Identify which cell holds the provided text, then report its (x, y) central coordinate. 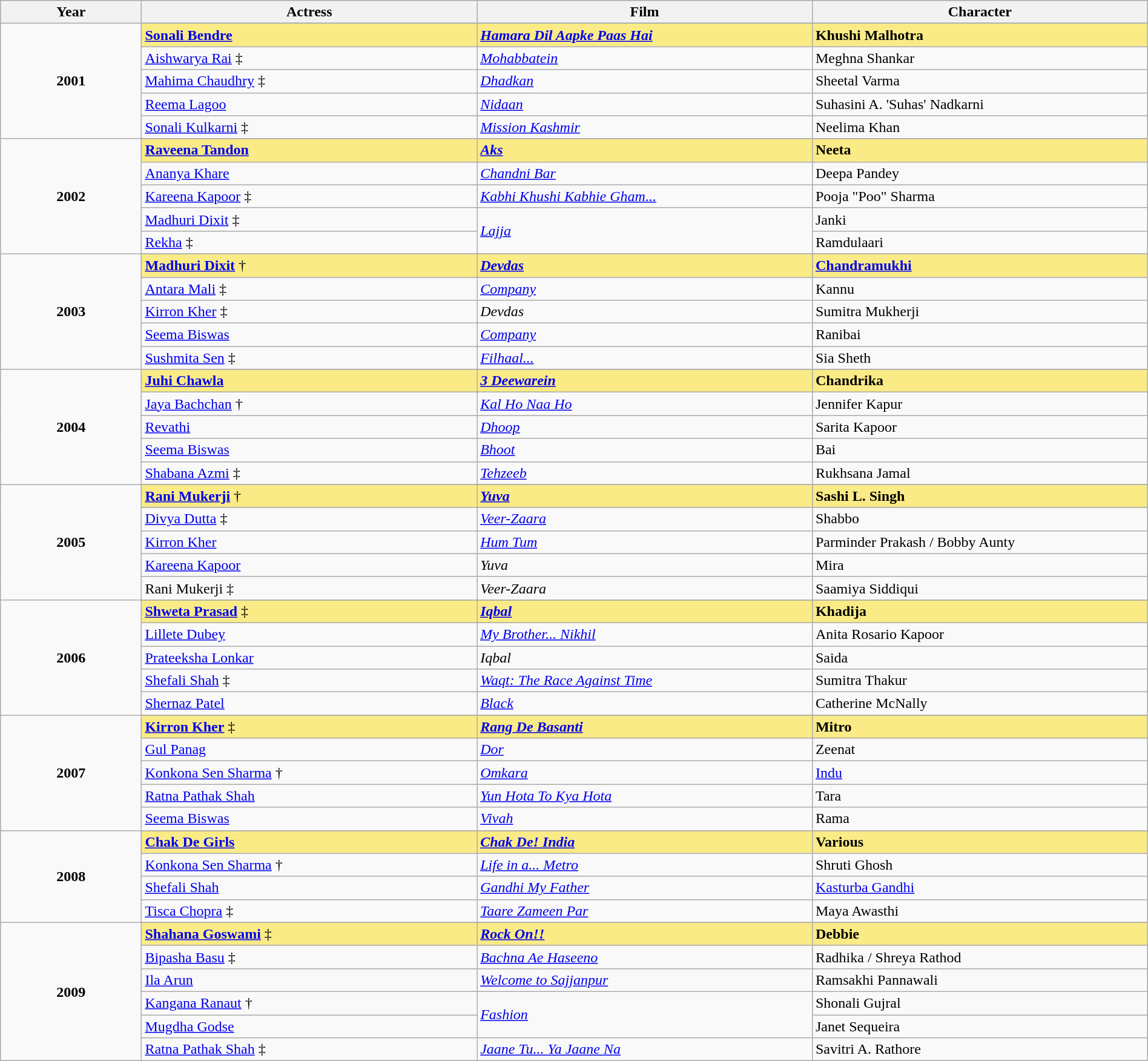
Sonali Bendre (309, 35)
Tehzeeb (645, 473)
Rukhsana Jamal (980, 473)
Ananya Khare (309, 173)
Rock On!! (645, 934)
Ranibai (980, 335)
Ila Arun (309, 980)
Vivah (645, 819)
Meghna Shankar (980, 58)
Madhuri Dixit ‡ (309, 219)
Lajja (645, 231)
Kannu (980, 289)
Tara (980, 796)
Shefali Shah (309, 888)
Sumitra Mukherji (980, 312)
Pooja "Poo" Sharma (980, 196)
Mira (980, 565)
Maya Awasthi (980, 911)
Rani Mukerji ‡ (309, 588)
Welcome to Sajjanpur (645, 980)
Hamara Dil Aapke Paas Hai (645, 35)
Neelima Khan (980, 127)
Fashion (645, 1014)
Chandramukhi (980, 265)
Mitro (980, 727)
3 Deewarein (645, 381)
Sonali Kulkarni ‡ (309, 127)
Antara Mali ‡ (309, 289)
Rekha ‡ (309, 242)
Kasturba Gandhi (980, 888)
Parminder Prakash / Bobby Aunty (980, 542)
Debbie (980, 934)
Tisca Chopra ‡ (309, 911)
Various (980, 842)
Shweta Prasad ‡ (309, 611)
Ramsakhi Pannawali (980, 980)
Bachna Ae Haseeno (645, 957)
Omkara (645, 773)
Shabana Azmi ‡ (309, 473)
Khadija (980, 611)
Shabbo (980, 519)
Raveena Tandon (309, 150)
Kangana Ranaut † (309, 1003)
Prateeksha Lonkar (309, 657)
Indu (980, 773)
Divya Dutta ‡ (309, 519)
Juhi Chawla (309, 381)
Shruti Ghosh (980, 865)
Gandhi My Father (645, 888)
Saamiya Siddiqui (980, 588)
Rama (980, 819)
Ratna Pathak Shah (309, 796)
Nidaan (645, 104)
Mugdha Godse (309, 1026)
Gul Panag (309, 750)
Actress (309, 12)
Deepa Pandey (980, 173)
2004 (71, 427)
Suhasini A. 'Suhas' Nadkarni (980, 104)
Zeenat (980, 750)
Character (980, 12)
Kareena Kapoor (309, 565)
Kal Ho Naa Ho (645, 404)
Rang De Basanti (645, 727)
Year (71, 12)
Sashi L. Singh (980, 496)
Anita Rosario Kapoor (980, 634)
Sumitra Thakur (980, 681)
Bai (980, 450)
2003 (71, 311)
Bipasha Basu ‡ (309, 957)
Aks (645, 150)
Chak De! India (645, 842)
2001 (71, 81)
Mahima Chaudhry ‡ (309, 81)
Janet Sequeira (980, 1026)
Shonali Gujral (980, 1003)
My Brother... Nikhil (645, 634)
Chandni Bar (645, 173)
Savitri A. Rathore (980, 1049)
2009 (71, 991)
Dor (645, 750)
Neeta (980, 150)
Hum Tum (645, 542)
2002 (71, 196)
Sarita Kapoor (980, 427)
Kareena Kapoor ‡ (309, 196)
Catherine McNally (980, 704)
Ratna Pathak Shah ‡ (309, 1049)
Shernaz Patel (309, 704)
Lillete Dubey (309, 634)
2008 (71, 876)
Chak De Girls (309, 842)
Dhadkan (645, 81)
Shefali Shah ‡ (309, 681)
Aishwarya Rai ‡ (309, 58)
Ramdulaari (980, 242)
Life in a... Metro (645, 865)
Revathi (309, 427)
Jaane Tu... Ya Jaane Na (645, 1049)
Black (645, 704)
Taare Zameen Par (645, 911)
Sheetal Varma (980, 81)
Khushi Malhotra (980, 35)
Mission Kashmir (645, 127)
2007 (71, 773)
Jaya Bachchan † (309, 404)
Chandrika (980, 381)
Sushmita Sen ‡ (309, 358)
Radhika / Shreya Rathod (980, 957)
Kirron Kher (309, 542)
Saida (980, 657)
Rani Mukerji † (309, 496)
2006 (71, 657)
Janki (980, 219)
Kabhi Khushi Kabhie Gham... (645, 196)
2005 (71, 542)
Yun Hota To Kya Hota (645, 796)
Sia Sheth (980, 358)
Reema Lagoo (309, 104)
Bhoot (645, 450)
Dhoop (645, 427)
Mohabbatein (645, 58)
Shahana Goswami ‡ (309, 934)
Jennifer Kapur (980, 404)
Waqt: The Race Against Time (645, 681)
Filhaal... (645, 358)
Madhuri Dixit † (309, 265)
Film (645, 12)
